Output the [X, Y] coordinate of the center of the cell containing the given text.  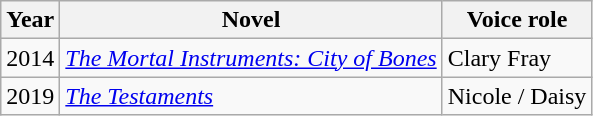
The Testaments [251, 96]
2019 [30, 96]
Voice role [517, 20]
Clary Fray [517, 58]
The Mortal Instruments: City of Bones [251, 58]
Nicole / Daisy [517, 96]
2014 [30, 58]
Year [30, 20]
Novel [251, 20]
